Provide the [x, y] coordinate of the cell's center where the given text is located.  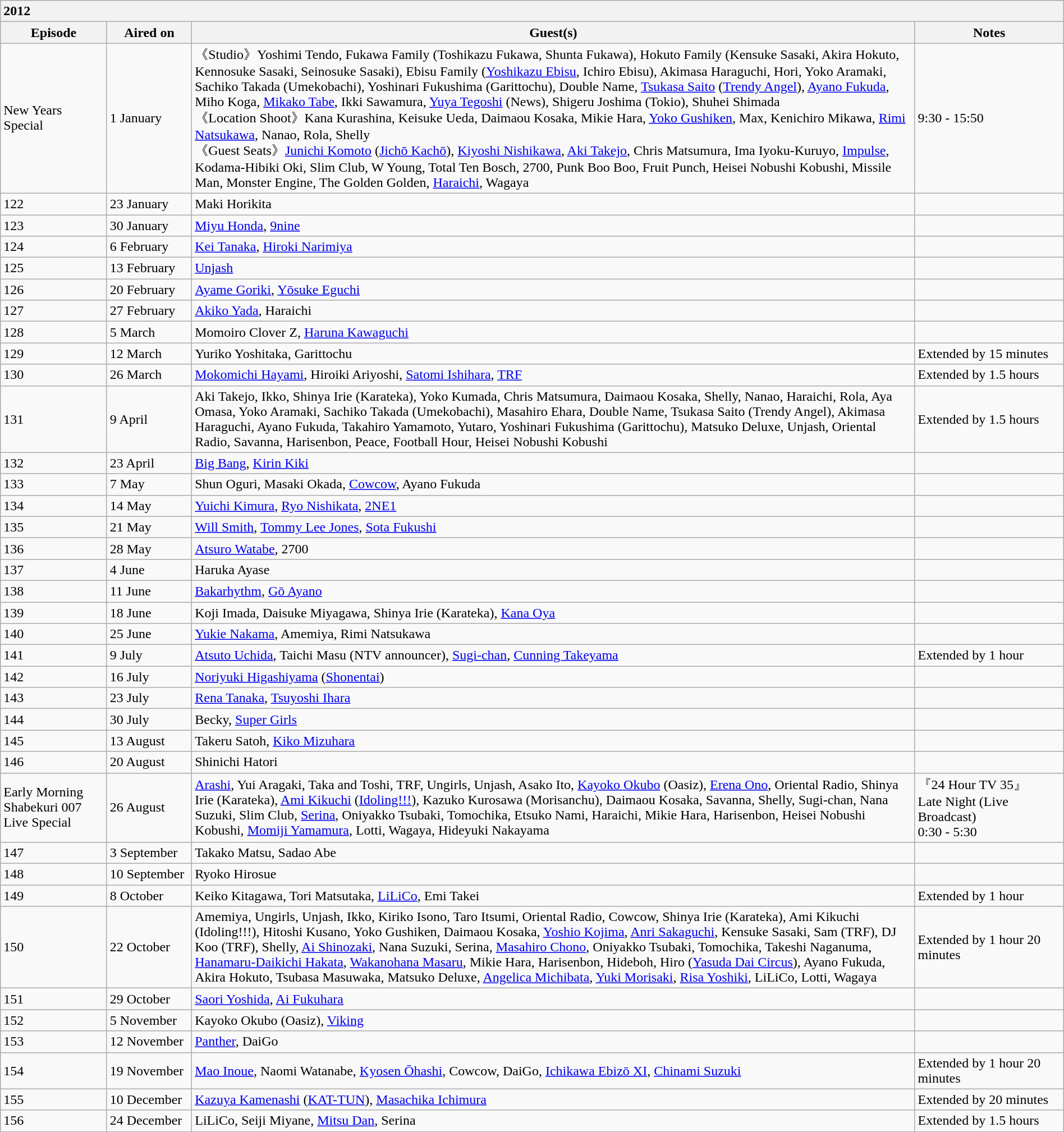
22 October [149, 947]
130 [54, 375]
Saori Yoshida, Ai Fukuhara [553, 999]
10 December [149, 1099]
142 [54, 677]
7 May [149, 484]
138 [54, 591]
Aired on [149, 33]
26 March [149, 375]
Guest(s) [553, 33]
134 [54, 506]
Shinichi Hatori [553, 762]
156 [54, 1121]
Momoiro Clover Z, Haruna Kawaguchi [553, 332]
125 [54, 268]
8 October [149, 896]
127 [54, 311]
Haruka Ayase [553, 570]
18 June [149, 612]
13 August [149, 741]
Takeru Satoh, Kiko Mizuhara [553, 741]
3 September [149, 853]
9:30 - 15:50 [989, 118]
Maki Horikita [553, 204]
5 November [149, 1020]
140 [54, 634]
2012 [532, 11]
133 [54, 484]
144 [54, 719]
23 July [149, 698]
30 July [149, 719]
Mokomichi Hayami, Hiroiki Ariyoshi, Satomi Ishihara, TRF [553, 375]
Yuichi Kimura, Ryo Nishikata, 2NE1 [553, 506]
Atsuro Watabe, 2700 [553, 548]
Unjash [553, 268]
21 May [149, 527]
147 [54, 853]
132 [54, 463]
13 February [149, 268]
131 [54, 419]
Rena Tanaka, Tsuyoshi Ihara [553, 698]
Notes [989, 33]
Takako Matsu, Sadao Abe [553, 853]
137 [54, 570]
129 [54, 354]
Mao Inoue, Naomi Watanabe, Kyosen Ōhashi, Cowcow, DaiGo, Ichikawa Ebizō XI, Chinami Suzuki [553, 1071]
124 [54, 247]
Ryoko Hirosue [553, 874]
1 January [149, 118]
Ayame Goriki, Yōsuke Eguchi [553, 290]
Shun Oguri, Masaki Okada, Cowcow, Ayano Fukuda [553, 484]
Will Smith, Tommy Lee Jones, Sota Fukushi [553, 527]
30 January [149, 225]
4 June [149, 570]
20 February [149, 290]
Atsuto Uchida, Taichi Masu (NTV announcer), Sugi-chan, Cunning Takeyama [553, 656]
143 [54, 698]
20 August [149, 762]
27 February [149, 311]
12 November [149, 1042]
152 [54, 1020]
141 [54, 656]
Yuriko Yoshitaka, Garittochu [553, 354]
154 [54, 1071]
Koji Imada, Daisuke Miyagawa, Shinya Irie (Karateka), Kana Oya [553, 612]
128 [54, 332]
136 [54, 548]
9 April [149, 419]
Yukie Nakama, Amemiya, Rimi Natsukawa [553, 634]
Kei Tanaka, Hiroki Narimiya [553, 247]
123 [54, 225]
11 June [149, 591]
9 July [149, 656]
135 [54, 527]
10 September [149, 874]
Noriyuki Higashiyama (Shonentai) [553, 677]
Big Bang, Kirin Kiki [553, 463]
Extended by 20 minutes [989, 1099]
155 [54, 1099]
19 November [149, 1071]
145 [54, 741]
16 July [149, 677]
146 [54, 762]
150 [54, 947]
Extended by 15 minutes [989, 354]
Kayoko Okubo (Oasiz), Viking [553, 1020]
Early Morning Shabekuri 007 Live Special [54, 808]
LiLiCo, Seiji Miyane, Mitsu Dan, Serina [553, 1121]
153 [54, 1042]
Becky, Super Girls [553, 719]
23 January [149, 204]
151 [54, 999]
Kazuya Kamenashi (KAT-TUN), Masachika Ichimura [553, 1099]
5 March [149, 332]
23 April [149, 463]
148 [54, 874]
『24 Hour TV 35』Late Night (Live Broadcast)0:30 - 5:30 [989, 808]
25 June [149, 634]
New Years Special [54, 118]
139 [54, 612]
6 February [149, 247]
Akiko Yada, Haraichi [553, 311]
29 October [149, 999]
24 December [149, 1121]
Miyu Honda, 9nine [553, 225]
26 August [149, 808]
Keiko Kitagawa, Tori Matsutaka, LiLiCo, Emi Takei [553, 896]
Bakarhythm, Gō Ayano [553, 591]
122 [54, 204]
12 March [149, 354]
Episode [54, 33]
Panther, DaiGo [553, 1042]
149 [54, 896]
28 May [149, 548]
14 May [149, 506]
126 [54, 290]
